Extract the (X, Y) coordinate from the center of the cell holding the provided text.  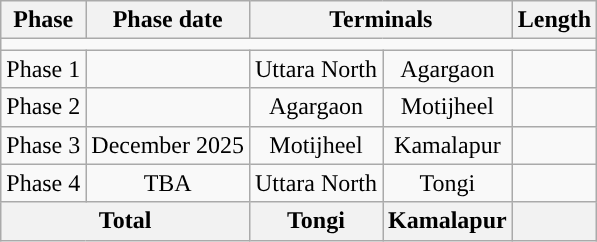
Phase 4 (44, 183)
Terminals (380, 20)
December 2025 (168, 145)
Phase (44, 20)
Phase 2 (44, 107)
Length (554, 20)
Phase date (168, 20)
TBA (168, 183)
Phase 1 (44, 69)
Total (126, 221)
Phase 3 (44, 145)
